From the cell containing the given text, extract its center point as (X, Y) coordinate. 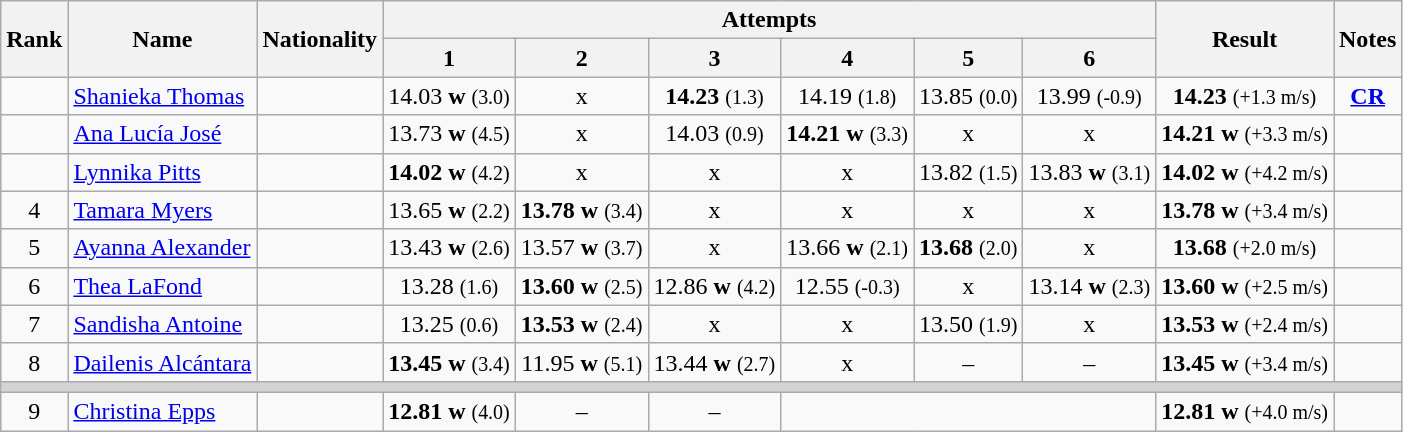
13.60 w (+2.5 m/s) (1245, 286)
13.68 (+2.0 m/s) (1245, 248)
13.65 w (2.2) (450, 210)
14.02 w (4.2) (450, 172)
Rank (34, 39)
13.78 w (+3.4 m/s) (1245, 210)
13.14 w (2.3) (1090, 286)
Shanieka Thomas (162, 96)
Result (1245, 39)
14.23 (1.3) (714, 96)
Attempts (770, 20)
1 (450, 58)
14.21 w (3.3) (848, 134)
13.50 (1.9) (968, 324)
12.81 w (+4.0 m/s) (1245, 411)
Tamara Myers (162, 210)
14.21 w (+3.3 m/s) (1245, 134)
14.03 w (3.0) (450, 96)
CR (1368, 96)
13.78 w (3.4) (582, 210)
14.02 w (+4.2 m/s) (1245, 172)
12.55 (-0.3) (848, 286)
11.95 w (5.1) (582, 362)
13.45 w (3.4) (450, 362)
2 (582, 58)
13.25 (0.6) (450, 324)
3 (714, 58)
13.60 w (2.5) (582, 286)
13.73 w (4.5) (450, 134)
13.43 w (2.6) (450, 248)
13.82 (1.5) (968, 172)
14.19 (1.8) (848, 96)
7 (34, 324)
13.57 w (3.7) (582, 248)
13.53 w (2.4) (582, 324)
13.85 (0.0) (968, 96)
12.86 w (4.2) (714, 286)
13.44 w (2.7) (714, 362)
Dailenis Alcántara (162, 362)
13.99 (-0.9) (1090, 96)
13.68 (2.0) (968, 248)
Ana Lucía José (162, 134)
8 (34, 362)
14.23 (+1.3 m/s) (1245, 96)
Notes (1368, 39)
13.66 w (2.1) (848, 248)
13.83 w (3.1) (1090, 172)
Christina Epps (162, 411)
Ayanna Alexander (162, 248)
Sandisha Antoine (162, 324)
Lynnika Pitts (162, 172)
9 (34, 411)
13.53 w (+2.4 m/s) (1245, 324)
14.03 (0.9) (714, 134)
Nationality (320, 39)
Name (162, 39)
Thea LaFond (162, 286)
13.28 (1.6) (450, 286)
13.45 w (+3.4 m/s) (1245, 362)
12.81 w (4.0) (450, 411)
